Return the (X, Y) coordinate for the center point of the cell that contains the specified text.  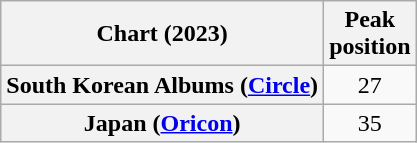
Chart (2023) (162, 34)
35 (370, 123)
South Korean Albums (Circle) (162, 85)
Peakposition (370, 34)
Japan (Oricon) (162, 123)
27 (370, 85)
